Pinpoint the cell where the given text exists, returning its (x, y) midpoint coordinate. 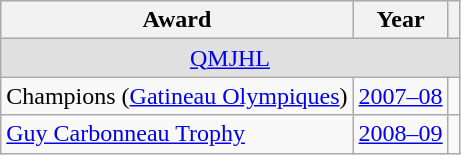
2008–09 (400, 134)
2007–08 (400, 96)
Champions (Gatineau Olympiques) (177, 96)
Year (400, 20)
QMJHL (230, 58)
Guy Carbonneau Trophy (177, 134)
Award (177, 20)
